Detect which cell encompasses the target text, then output its (X, Y) center coordinate. 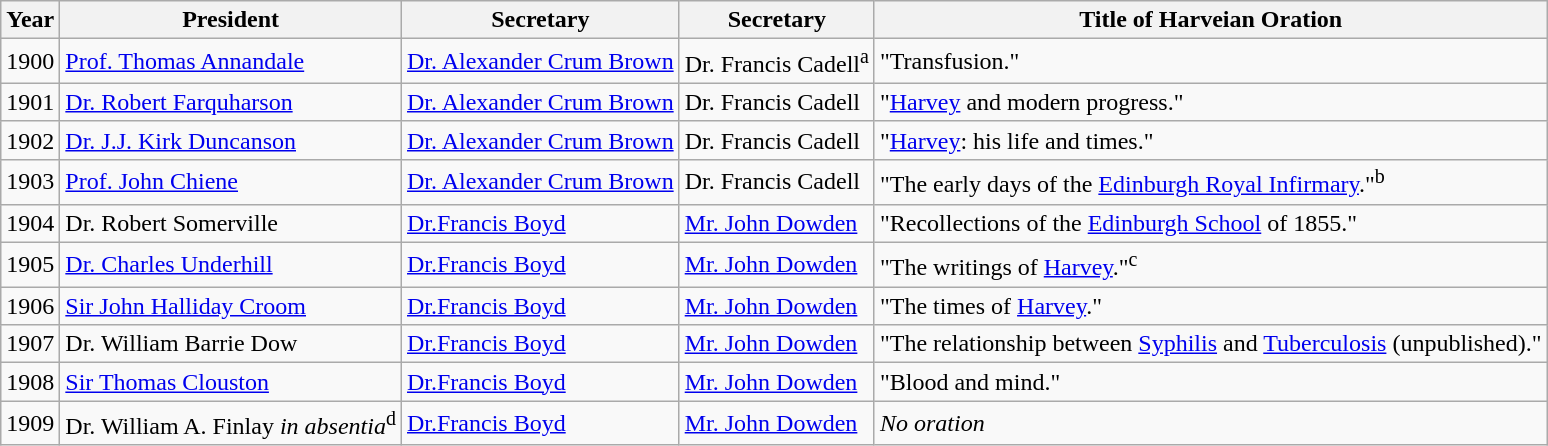
Sir Thomas Clouston (231, 382)
Sir John Halliday Croom (231, 306)
"The times of Harvey." (1210, 306)
1908 (30, 382)
1902 (30, 140)
President (231, 20)
1901 (30, 102)
No oration (1210, 424)
Dr. William Barrie Dow (231, 344)
Dr. Robert Farquharson (231, 102)
1906 (30, 306)
Year (30, 20)
Prof. Thomas Annandale (231, 62)
Dr. J.J. Kirk Duncanson (231, 140)
1900 (30, 62)
Dr. Charles Underhill (231, 264)
"The early days of the Edinburgh Royal Infirmary."b (1210, 182)
"Transfusion." (1210, 62)
1909 (30, 424)
Dr. Francis Cadella (776, 62)
"Harvey and modern progress." (1210, 102)
Dr. William A. Finlay in absentiad (231, 424)
1905 (30, 264)
"Harvey: his life and times." (1210, 140)
"Recollections of the Edinburgh School of 1855." (1210, 223)
"The relationship between Syphilis and Tuberculosis (unpublished)." (1210, 344)
Prof. John Chiene (231, 182)
Title of Harveian Oration (1210, 20)
"Blood and mind." (1210, 382)
"The writings of Harvey."c (1210, 264)
1907 (30, 344)
Dr. Robert Somerville (231, 223)
1903 (30, 182)
1904 (30, 223)
